Detect which cell encompasses the target text, then output its [x, y] center coordinate. 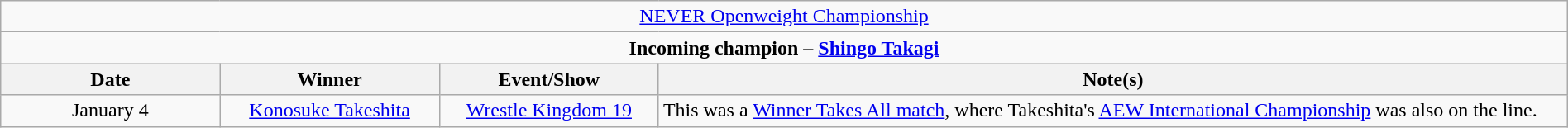
NEVER Openweight Championship [784, 17]
Wrestle Kingdom 19 [549, 111]
Date [111, 79]
Note(s) [1113, 79]
Konosuke Takeshita [329, 111]
This was a Winner Takes All match, where Takeshita's AEW International Championship was also on the line. [1113, 111]
Winner [329, 79]
Incoming champion – Shingo Takagi [784, 48]
Event/Show [549, 79]
January 4 [111, 111]
